Scan for the cell matching the given text and deliver its [X, Y] coordinate at center. 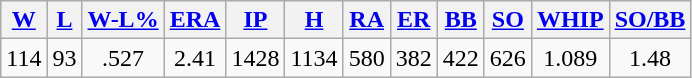
580 [366, 58]
W-L% [123, 20]
114 [24, 58]
1.48 [650, 58]
1428 [256, 58]
BB [460, 20]
SO/BB [650, 20]
L [64, 20]
382 [414, 58]
2.41 [195, 58]
SO [508, 20]
422 [460, 58]
ER [414, 20]
1134 [314, 58]
93 [64, 58]
.527 [123, 58]
WHIP [570, 20]
1.089 [570, 58]
IP [256, 20]
W [24, 20]
626 [508, 58]
H [314, 20]
RA [366, 20]
ERA [195, 20]
